Output the [X, Y] coordinate of the center of the cell containing the given text.  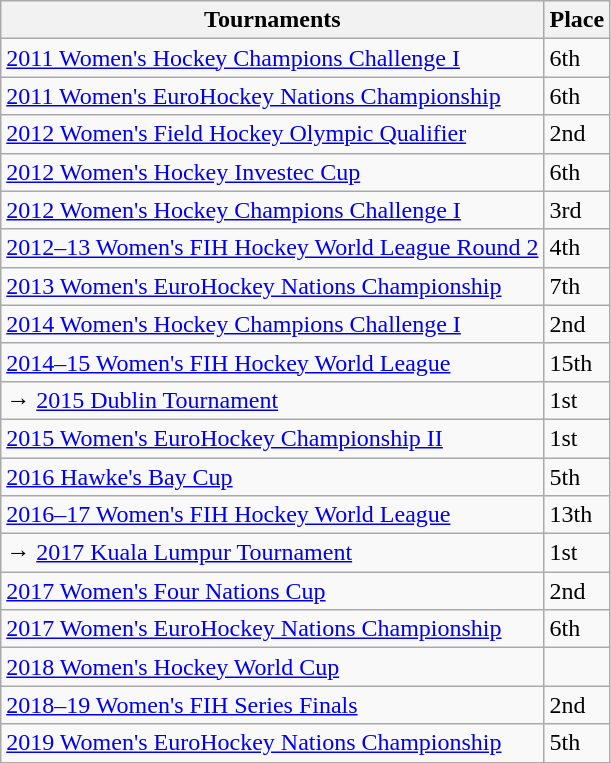
2011 Women's Hockey Champions Challenge I [272, 58]
2019 Women's EuroHockey Nations Championship [272, 743]
2014–15 Women's FIH Hockey World League [272, 362]
4th [577, 248]
2018 Women's Hockey World Cup [272, 667]
2012 Women's Hockey Investec Cup [272, 172]
2012 Women's Field Hockey Olympic Qualifier [272, 134]
15th [577, 362]
2016 Hawke's Bay Cup [272, 477]
→ 2015 Dublin Tournament [272, 400]
7th [577, 286]
2018–19 Women's FIH Series Finals [272, 705]
13th [577, 515]
2016–17 Women's FIH Hockey World League [272, 515]
Place [577, 20]
2014 Women's Hockey Champions Challenge I [272, 324]
Tournaments [272, 20]
2013 Women's EuroHockey Nations Championship [272, 286]
3rd [577, 210]
→ 2017 Kuala Lumpur Tournament [272, 553]
2012 Women's Hockey Champions Challenge I [272, 210]
2017 Women's EuroHockey Nations Championship [272, 629]
2011 Women's EuroHockey Nations Championship [272, 96]
2015 Women's EuroHockey Championship II [272, 438]
2017 Women's Four Nations Cup [272, 591]
2012–13 Women's FIH Hockey World League Round 2 [272, 248]
